Determine the (x, y) coordinate at the center of the cell enclosing the given text.  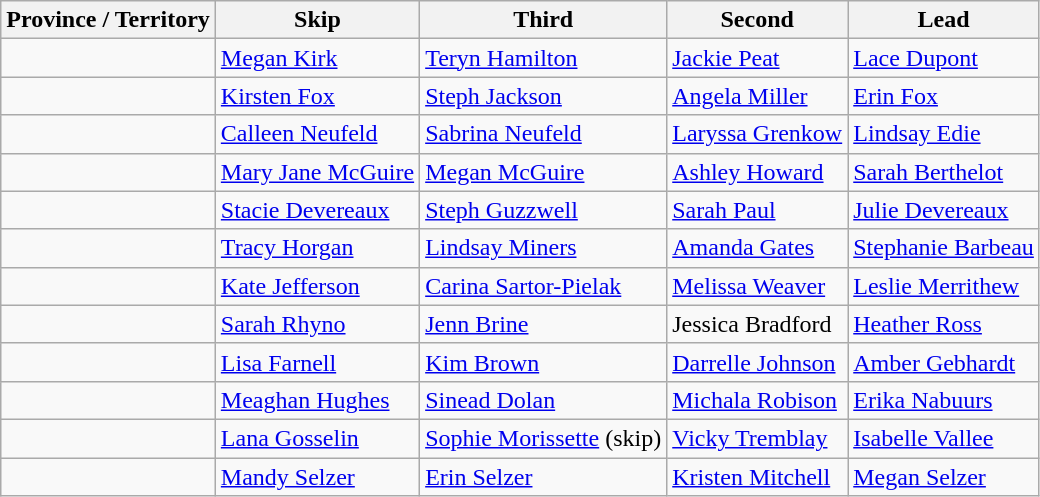
Calleen Neufeld (317, 134)
Leslie Merrithew (944, 286)
Stephanie Barbeau (944, 248)
Amber Gebhardt (944, 362)
Isabelle Vallee (944, 438)
Carina Sartor-Pielak (544, 286)
Sarah Rhyno (317, 324)
Kate Jefferson (317, 286)
Kristen Mitchell (758, 477)
Ashley Howard (758, 172)
Jessica Bradford (758, 324)
Angela Miller (758, 96)
Erin Selzer (544, 477)
Lindsay Edie (944, 134)
Tracy Horgan (317, 248)
Sinead Dolan (544, 400)
Third (544, 20)
Sarah Paul (758, 210)
Skip (317, 20)
Sophie Morissette (skip) (544, 438)
Mandy Selzer (317, 477)
Stacie Devereaux (317, 210)
Lisa Farnell (317, 362)
Kim Brown (544, 362)
Erin Fox (944, 96)
Steph Jackson (544, 96)
Melissa Weaver (758, 286)
Sarah Berthelot (944, 172)
Jackie Peat (758, 58)
Jenn Brine (544, 324)
Amanda Gates (758, 248)
Sabrina Neufeld (544, 134)
Kirsten Fox (317, 96)
Province / Territory (108, 20)
Heather Ross (944, 324)
Lead (944, 20)
Mary Jane McGuire (317, 172)
Megan Selzer (944, 477)
Vicky Tremblay (758, 438)
Megan Kirk (317, 58)
Lana Gosselin (317, 438)
Steph Guzzwell (544, 210)
Lace Dupont (944, 58)
Darrelle Johnson (758, 362)
Erika Nabuurs (944, 400)
Julie Devereaux (944, 210)
Teryn Hamilton (544, 58)
Meaghan Hughes (317, 400)
Second (758, 20)
Megan McGuire (544, 172)
Michala Robison (758, 400)
Lindsay Miners (544, 248)
Laryssa Grenkow (758, 134)
